Output the (X, Y) coordinate of the center of the cell containing the given text.  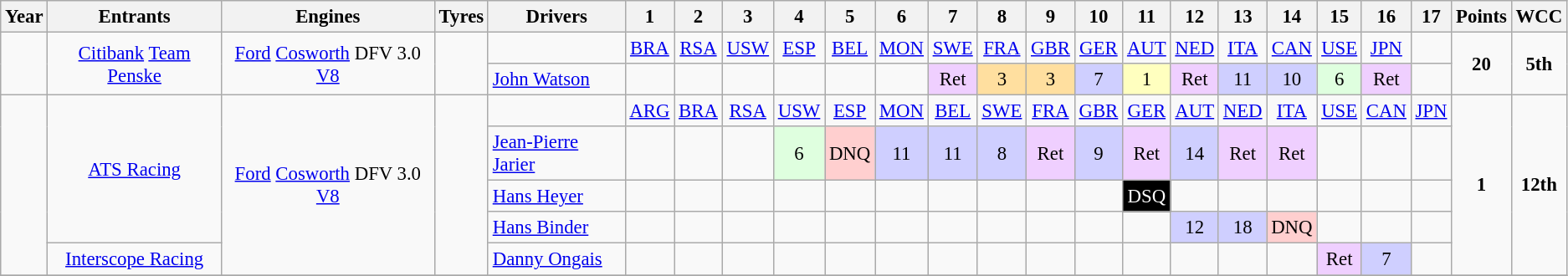
5th (1539, 64)
Hans Heyer (556, 197)
ATS Racing (134, 169)
18 (1242, 228)
Interscope Racing (134, 259)
John Watson (556, 79)
Drivers (556, 17)
17 (1431, 17)
WCC (1539, 17)
4 (798, 17)
Entrants (134, 17)
16 (1386, 17)
12th (1539, 186)
Points (1481, 17)
Engines (328, 17)
Jean-Pierre Jarier (556, 154)
Citibank Team Penske (134, 64)
Danny Ongais (556, 259)
13 (1242, 17)
2 (698, 17)
20 (1481, 64)
ARG (649, 111)
Hans Binder (556, 228)
15 (1340, 17)
Year (24, 17)
5 (850, 17)
Tyres (461, 17)
DSQ (1146, 197)
